Output the [x, y] coordinate of the center of the cell containing the given text.  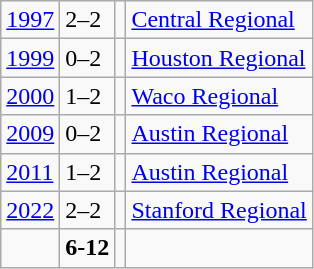
Central Regional [219, 20]
1997 [30, 20]
Waco Regional [219, 96]
6-12 [88, 248]
1999 [30, 58]
2022 [30, 210]
Houston Regional [219, 58]
Stanford Regional [219, 210]
2009 [30, 134]
2000 [30, 96]
2011 [30, 172]
